Determine the [X, Y] coordinate at the center of the cell enclosing the given text.  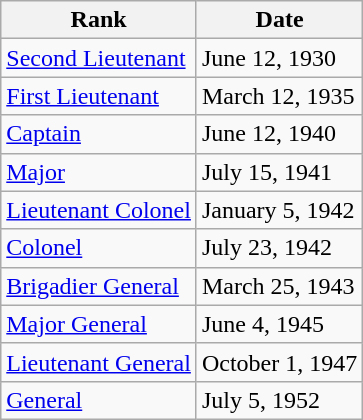
General [99, 400]
June 12, 1930 [279, 58]
Lieutenant Colonel [99, 210]
March 12, 1935 [279, 96]
July 5, 1952 [279, 400]
July 23, 1942 [279, 248]
Date [279, 20]
Captain [99, 134]
Colonel [99, 248]
Brigadier General [99, 286]
Lieutenant General [99, 362]
March 25, 1943 [279, 286]
Rank [99, 20]
October 1, 1947 [279, 362]
Major [99, 172]
June 12, 1940 [279, 134]
First Lieutenant [99, 96]
Second Lieutenant [99, 58]
Major General [99, 324]
June 4, 1945 [279, 324]
July 15, 1941 [279, 172]
January 5, 1942 [279, 210]
